Search for the cell housing the specified text and yield its (X, Y) center coordinate. 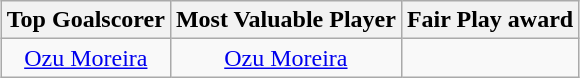
Top Goalscorer (86, 20)
Fair Play award (490, 20)
Most Valuable Player (286, 20)
